Identify which cell holds the provided text, then report its (x, y) central coordinate. 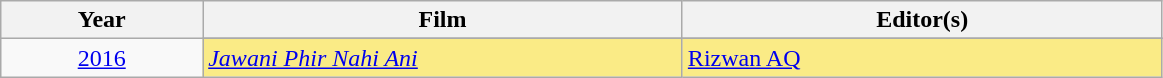
2016 (102, 58)
Year (102, 20)
Editor(s) (922, 20)
Film (443, 20)
Rizwan AQ (922, 58)
Jawani Phir Nahi Ani (443, 58)
